Provide the (x, y) coordinate of the cell's center where the given text is located.  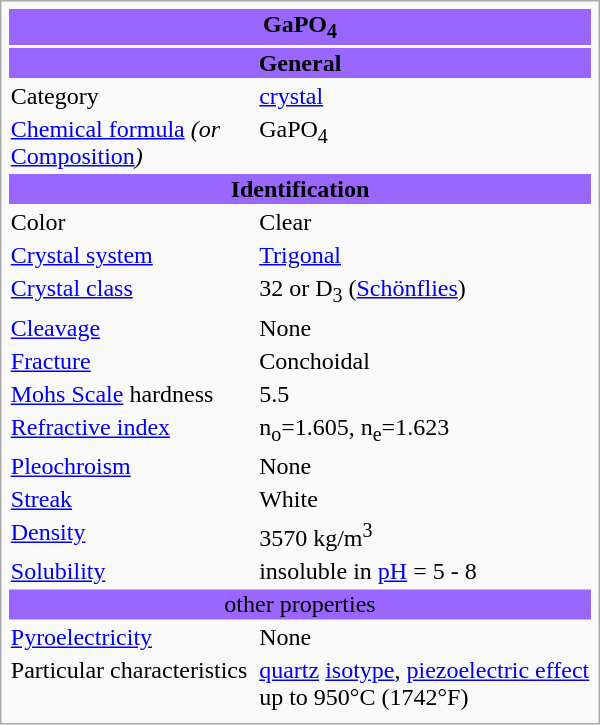
5.5 (424, 394)
Particular characteristics (132, 684)
Mohs Scale hardness (132, 394)
General (300, 64)
Pleochroism (132, 466)
3570 kg/m3 (424, 535)
insoluble in pH = 5 - 8 (424, 572)
Cleavage (132, 328)
other properties (300, 605)
no=1.605, ne=1.623 (424, 430)
Trigonal (424, 256)
32 or D3 (Schönflies) (424, 292)
Pyroelectricity (132, 638)
Identification (300, 190)
quartz isotype, piezoelectric effect up to 950°C (1742°F) (424, 684)
Streak (132, 499)
Color (132, 223)
Clear (424, 223)
Crystal class (132, 292)
Solubility (132, 572)
Density (132, 535)
crystal (424, 97)
Crystal system (132, 256)
White (424, 499)
Category (132, 97)
Fracture (132, 361)
Conchoidal (424, 361)
Chemical formula (or Composition) (132, 144)
Refractive index (132, 430)
